Capture the cell that displays the provided text and extract its (x, y) central coordinate. 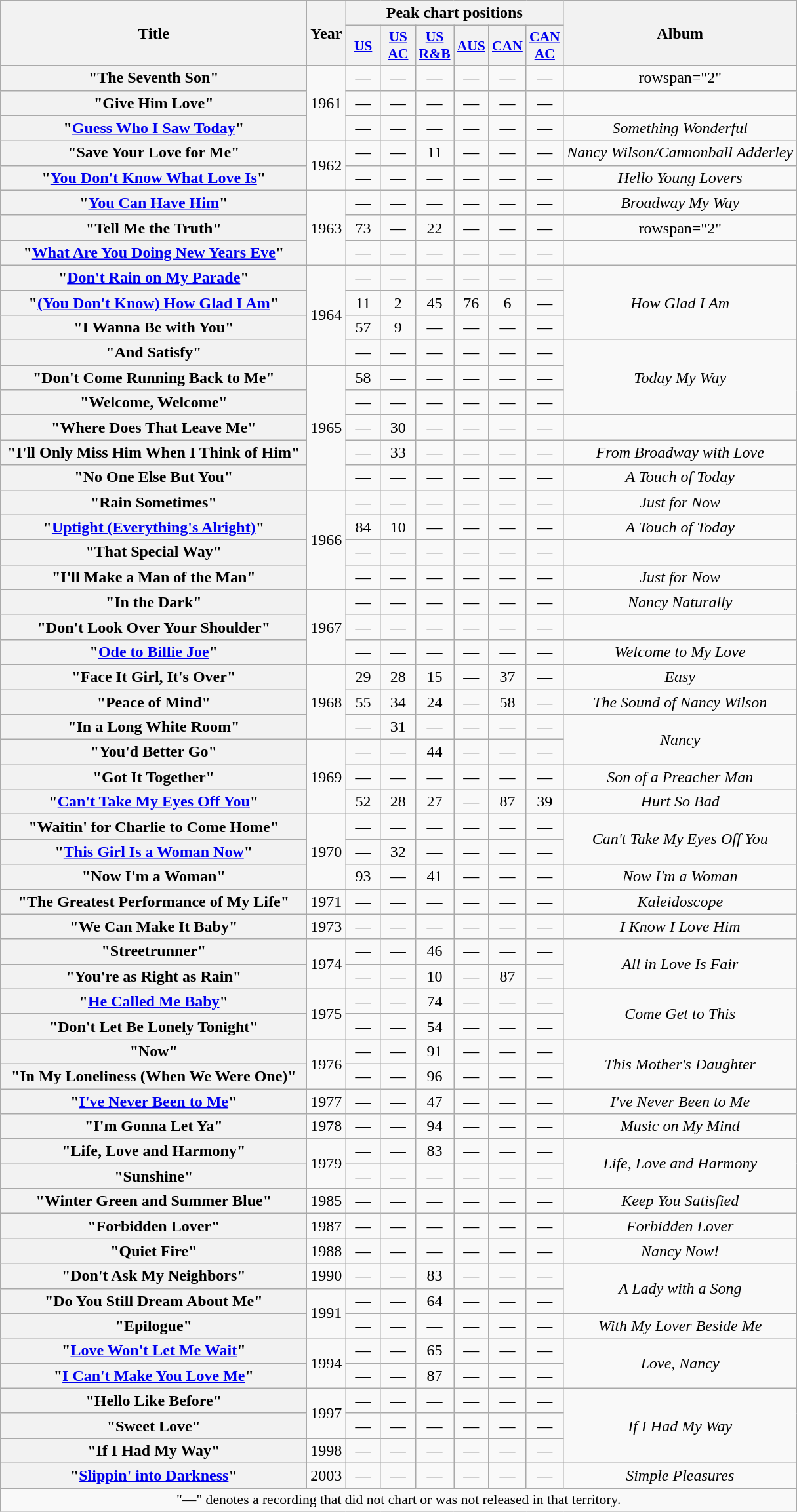
"Streetrunner" (153, 951)
2 (398, 302)
Peak chart positions (455, 13)
"You're as Right as Rain" (153, 976)
I've Never Been to Me (680, 1101)
52 (363, 802)
"Epilogue" (153, 1326)
Something Wonderful (680, 128)
31 (398, 727)
"We Can Make It Baby" (153, 926)
"Sweet Love" (153, 1425)
45 (435, 302)
"The Seventh Son" (153, 78)
US AC (398, 46)
Nancy Wilson/Cannonball Adderley (680, 153)
1975 (327, 1014)
"Don't Come Running Back to Me" (153, 378)
33 (398, 452)
"Uptight (Everything's Alright)" (153, 527)
47 (435, 1101)
"In My Loneliness (When We Were One)" (153, 1076)
1998 (327, 1450)
"You Don't Know What Love Is" (153, 178)
1976 (327, 1064)
64 (435, 1301)
"In the Dark" (153, 602)
76 (471, 302)
"Now I'm a Woman" (153, 877)
Hurt So Bad (680, 802)
Kaleidoscope (680, 902)
1977 (327, 1101)
"He Called Me Baby" (153, 1001)
"What Are You Doing New Years Eve" (153, 252)
24 (435, 702)
Easy (680, 677)
"No One Else But You" (153, 477)
Keep You Satisfied (680, 1201)
74 (435, 1001)
"Waitin' for Charlie to Come Home" (153, 827)
I Know I Love Him (680, 926)
How Glad I Am (680, 302)
1962 (327, 165)
6 (508, 302)
All in Love Is Fair (680, 964)
65 (435, 1351)
91 (435, 1051)
1994 (327, 1363)
"Peace of Mind" (153, 702)
"Slippin' into Darkness" (153, 1475)
1990 (327, 1276)
This Mother's Daughter (680, 1064)
"Give Him Love" (153, 103)
"Save Your Love for Me" (153, 153)
"Forbidden Lover" (153, 1226)
"Sunshine" (153, 1176)
1964 (327, 315)
With My Lover Beside Me (680, 1326)
Come Get to This (680, 1014)
"(You Don't Know) How Glad I Am" (153, 302)
Now I'm a Woman (680, 877)
94 (435, 1126)
"Can't Take My Eyes Off You" (153, 802)
"Rain Sometimes" (153, 502)
"Got It Together" (153, 777)
"That Special Way" (153, 552)
"Guess Who I Saw Today" (153, 128)
93 (363, 877)
Title (153, 33)
Son of a Preacher Man (680, 777)
1961 (327, 103)
The Sound of Nancy Wilson (680, 702)
Nancy (680, 740)
"Don't Rain on My Parade" (153, 277)
39 (544, 802)
"Life, Love and Harmony" (153, 1151)
"You'd Better Go" (153, 752)
Year (327, 33)
32 (398, 852)
1969 (327, 777)
Music on My Mind (680, 1126)
"Welcome, Welcome" (153, 403)
1997 (327, 1413)
15 (435, 677)
1988 (327, 1251)
1965 (327, 428)
"—" denotes a recording that did not chart or was not released in that territory. (399, 1500)
"Don't Ask My Neighbors" (153, 1276)
"Do You Still Dream About Me" (153, 1301)
1971 (327, 902)
1978 (327, 1126)
Nancy Now! (680, 1251)
84 (363, 527)
CAN AC (544, 46)
46 (435, 951)
Hello Young Lovers (680, 178)
US (363, 46)
"I've Never Been to Me" (153, 1101)
2003 (327, 1475)
Welcome to My Love (680, 652)
96 (435, 1076)
1991 (327, 1313)
"Love Won't Let Me Wait" (153, 1351)
"I Can't Make You Love Me" (153, 1376)
"Hello Like Before" (153, 1401)
Album (680, 33)
57 (363, 328)
"Quiet Fire" (153, 1251)
A Lady with a Song (680, 1288)
Broadway My Way (680, 203)
54 (435, 1026)
AUS (471, 46)
Love, Nancy (680, 1363)
29 (363, 677)
1985 (327, 1201)
41 (435, 877)
37 (508, 677)
"This Girl Is a Woman Now" (153, 852)
1974 (327, 964)
9 (398, 328)
"If I Had My Way" (153, 1450)
From Broadway with Love (680, 452)
44 (435, 752)
"Ode to Billie Joe" (153, 652)
"Face It Girl, It's Over" (153, 677)
US R&B (435, 46)
1970 (327, 852)
"I'm Gonna Let Ya" (153, 1126)
Can't Take My Eyes Off You (680, 839)
CAN (508, 46)
73 (363, 228)
"I'll Only Miss Him When I Think of Him" (153, 452)
Forbidden Lover (680, 1226)
1966 (327, 540)
1973 (327, 926)
Life, Love and Harmony (680, 1164)
22 (435, 228)
1968 (327, 702)
34 (398, 702)
"Don't Look Over Your Shoulder" (153, 627)
1987 (327, 1226)
"In a Long White Room" (153, 727)
1967 (327, 627)
"Where Does That Leave Me" (153, 428)
"Don't Let Be Lonely Tonight" (153, 1026)
27 (435, 802)
"Tell Me the Truth" (153, 228)
"I Wanna Be with You" (153, 328)
Today My Way (680, 378)
30 (398, 428)
Nancy Naturally (680, 602)
1963 (327, 228)
"Winter Green and Summer Blue" (153, 1201)
"The Greatest Performance of My Life" (153, 902)
Simple Pleasures (680, 1475)
If I Had My Way (680, 1425)
"I'll Make a Man of the Man" (153, 577)
55 (363, 702)
"Now" (153, 1051)
1979 (327, 1164)
"And Satisfy" (153, 353)
"You Can Have Him" (153, 203)
